Return the (X, Y) coordinate for the center point of the cell that contains the specified text.  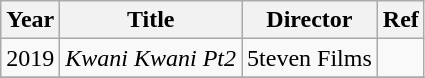
2019 (30, 58)
Director (310, 20)
Title (151, 20)
5teven Films (310, 58)
Kwani Kwani Pt2 (151, 58)
Year (30, 20)
Ref (400, 20)
